Return [X, Y] of the center of cell containing provided text 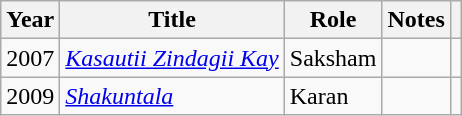
Saksham [333, 58]
Notes [416, 20]
Title [172, 20]
2007 [30, 58]
Shakuntala [172, 96]
Karan [333, 96]
2009 [30, 96]
Kasautii Zindagii Kay [172, 58]
Year [30, 20]
Role [333, 20]
